Capture the cell that displays the provided text and extract its [X, Y] central coordinate. 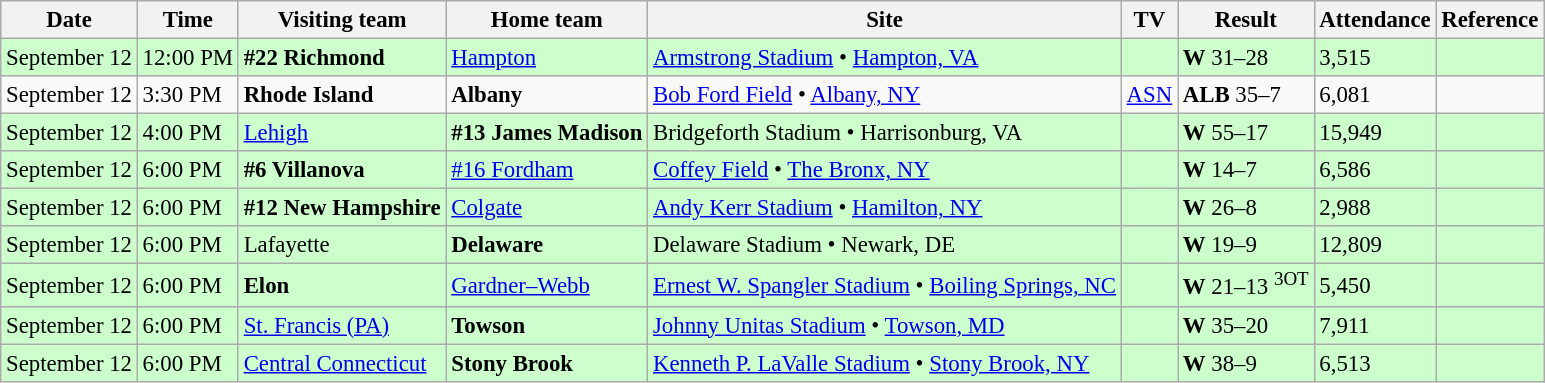
#12 New Hampshire [342, 208]
Reference [1490, 20]
Bob Ford Field • Albany, NY [885, 95]
5,450 [1375, 285]
#6 Villanova [342, 170]
#13 James Madison [547, 133]
12,809 [1375, 245]
6,513 [1375, 363]
Time [188, 20]
6,586 [1375, 170]
ALB 35–7 [1246, 95]
15,949 [1375, 133]
Home team [547, 20]
12:00 PM [188, 58]
2,988 [1375, 208]
Result [1246, 20]
Date [69, 20]
W 26–8 [1246, 208]
Colgate [547, 208]
ASN [1149, 95]
Coffey Field • The Bronx, NY [885, 170]
W 21–13 3OT [1246, 285]
W 19–9 [1246, 245]
Visiting team [342, 20]
6,081 [1375, 95]
#22 Richmond [342, 58]
TV [1149, 20]
Stony Brook [547, 363]
St. Francis (PA) [342, 325]
Johnny Unitas Stadium • Towson, MD [885, 325]
#16 Fordham [547, 170]
W 55–17 [1246, 133]
Delaware Stadium • Newark, DE [885, 245]
Hampton [547, 58]
Bridgeforth Stadium • Harrisonburg, VA [885, 133]
Rhode Island [342, 95]
W 31–28 [1246, 58]
Delaware [547, 245]
W 35–20 [1246, 325]
Attendance [1375, 20]
Armstrong Stadium • Hampton, VA [885, 58]
Albany [547, 95]
Gardner–Webb [547, 285]
Site [885, 20]
7,911 [1375, 325]
Andy Kerr Stadium • Hamilton, NY [885, 208]
W 38–9 [1246, 363]
3,515 [1375, 58]
W 14–7 [1246, 170]
Towson [547, 325]
Lafayette [342, 245]
Lehigh [342, 133]
Elon [342, 285]
Ernest W. Spangler Stadium • Boiling Springs, NC [885, 285]
3:30 PM [188, 95]
4:00 PM [188, 133]
Kenneth P. LaValle Stadium • Stony Brook, NY [885, 363]
Central Connecticut [342, 363]
